Capture the cell that displays the provided text and extract its [X, Y] central coordinate. 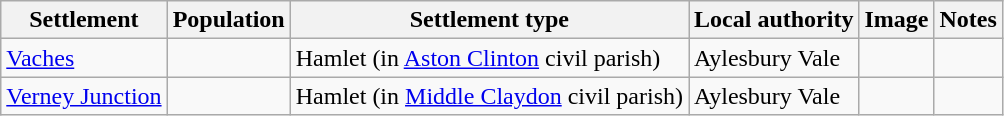
Hamlet (in Middle Claydon civil parish) [489, 96]
Notes [968, 20]
Vaches [84, 58]
Hamlet (in Aston Clinton civil parish) [489, 58]
Settlement type [489, 20]
Population [228, 20]
Image [896, 20]
Settlement [84, 20]
Verney Junction [84, 96]
Local authority [774, 20]
